Locate the cell with the specified text and output its (x, y) center coordinate. 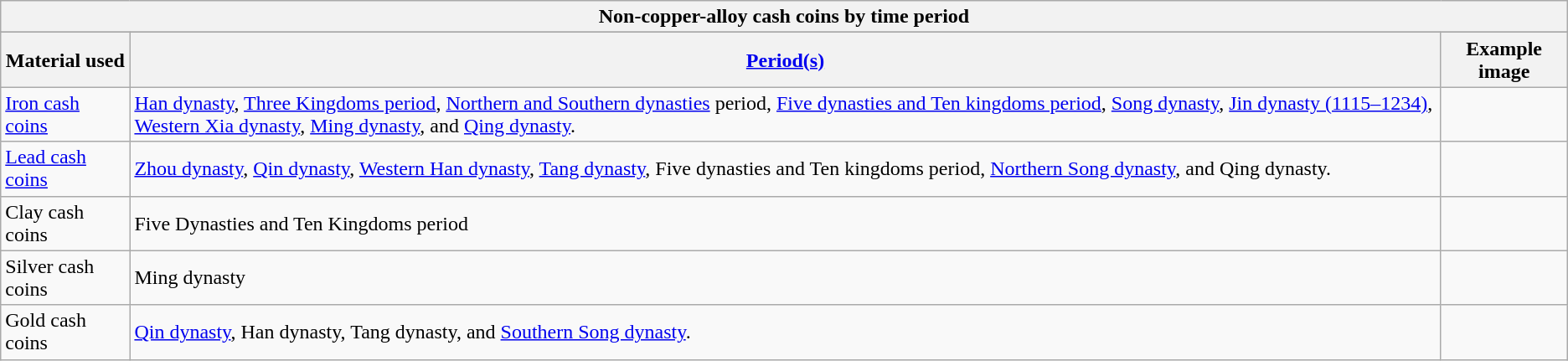
Example image (1504, 60)
Five Dynasties and Ten Kingdoms period (786, 223)
Iron cash coins (65, 114)
Zhou dynasty, Qin dynasty, Western Han dynasty, Tang dynasty, Five dynasties and Ten kingdoms period, Northern Song dynasty, and Qing dynasty. (786, 169)
Gold cash coins (65, 332)
Silver cash coins (65, 278)
Qin dynasty, Han dynasty, Tang dynasty, and Southern Song dynasty. (786, 332)
Period(s) (786, 60)
Lead cash coins (65, 169)
Non-copper-alloy cash coins by time period (784, 17)
Ming dynasty (786, 278)
Material used (65, 60)
Clay cash coins (65, 223)
